Return [X, Y] of the center of cell containing provided text 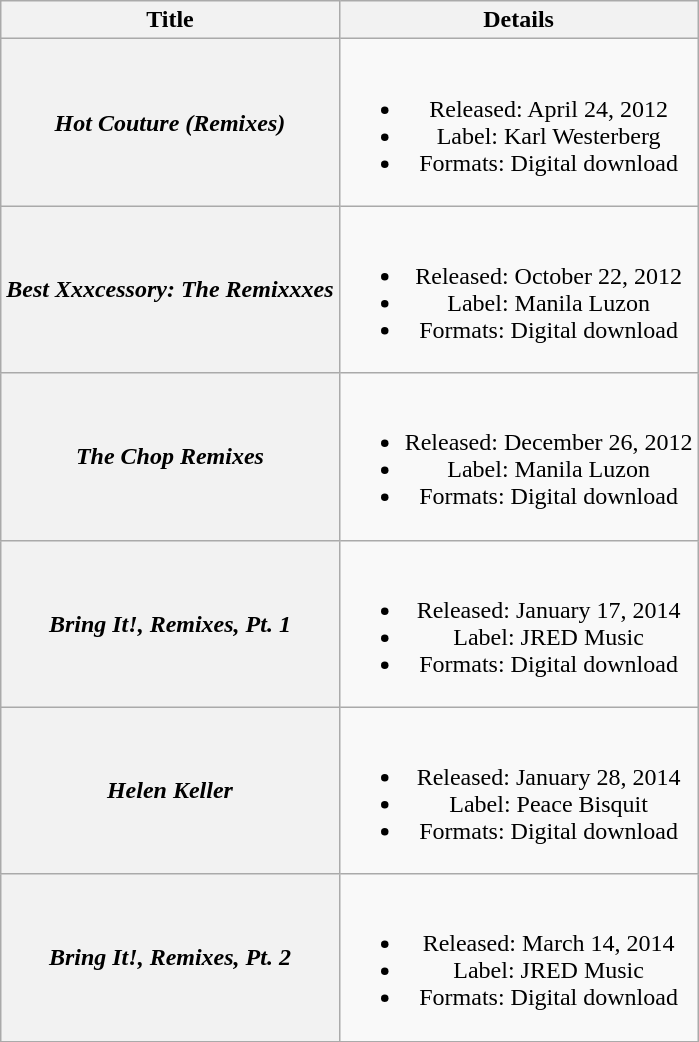
Released: January 17, 2014Label: JRED MusicFormats: Digital download [518, 624]
The Chop Remixes [170, 456]
Released: March 14, 2014Label: JRED MusicFormats: Digital download [518, 958]
Released: April 24, 2012Label: Karl WesterbergFormats: Digital download [518, 122]
Helen Keller [170, 790]
Bring It!, Remixes, Pt. 2 [170, 958]
Details [518, 20]
Title [170, 20]
Best Xxxcessory: The Remixxxes [170, 290]
Released: January 28, 2014Label: Peace BisquitFormats: Digital download [518, 790]
Hot Couture (Remixes) [170, 122]
Released: December 26, 2012Label: Manila LuzonFormats: Digital download [518, 456]
Bring It!, Remixes, Pt. 1 [170, 624]
Released: October 22, 2012Label: Manila LuzonFormats: Digital download [518, 290]
